Output the [x, y] coordinate of the center of the cell containing the given text.  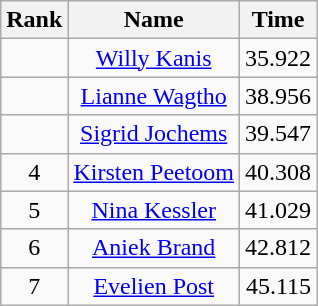
41.029 [278, 210]
39.547 [278, 134]
7 [34, 286]
Name [154, 20]
Rank [34, 20]
40.308 [278, 172]
38.956 [278, 96]
6 [34, 248]
Nina Kessler [154, 210]
Willy Kanis [154, 58]
42.812 [278, 248]
5 [34, 210]
Evelien Post [154, 286]
Lianne Wagtho [154, 96]
Sigrid Jochems [154, 134]
35.922 [278, 58]
Aniek Brand [154, 248]
Kirsten Peetoom [154, 172]
4 [34, 172]
45.115 [278, 286]
Time [278, 20]
